Provide the [X, Y] coordinate of the cell's center where the given text is located.  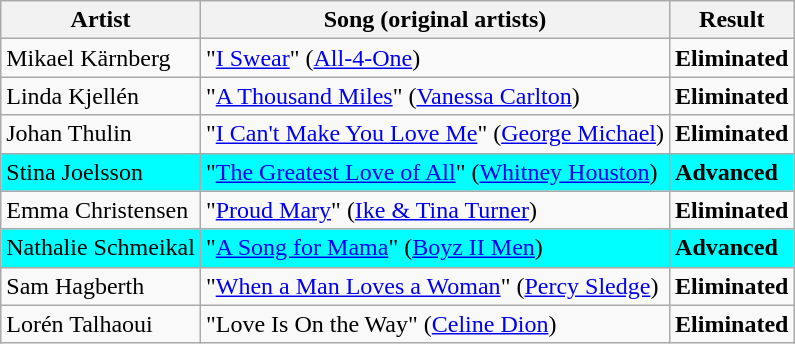
"A Song for Mama" (Boyz II Men) [434, 248]
Emma Christensen [101, 210]
"Proud Mary" (Ike & Tina Turner) [434, 210]
"When a Man Loves a Woman" (Percy Sledge) [434, 286]
Song (original artists) [434, 20]
Johan Thulin [101, 134]
Stina Joelsson [101, 172]
Nathalie Schmeikal [101, 248]
Lorén Talhaoui [101, 324]
"Love Is On the Way" (Celine Dion) [434, 324]
Sam Hagberth [101, 286]
Artist [101, 20]
Linda Kjellén [101, 96]
Result [732, 20]
Mikael Kärnberg [101, 58]
"A Thousand Miles" (Vanessa Carlton) [434, 96]
"I Swear" (All-4-One) [434, 58]
"The Greatest Love of All" (Whitney Houston) [434, 172]
"I Can't Make You Love Me" (George Michael) [434, 134]
